Provide the [x, y] coordinate of the cell's center where the given text is located.  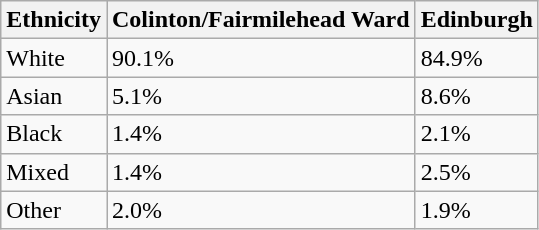
Black [54, 134]
Mixed [54, 172]
5.1% [260, 96]
Asian [54, 96]
84.9% [476, 58]
90.1% [260, 58]
Other [54, 210]
2.0% [260, 210]
Edinburgh [476, 20]
Colinton/Fairmilehead Ward [260, 20]
2.5% [476, 172]
Ethnicity [54, 20]
2.1% [476, 134]
White [54, 58]
1.9% [476, 210]
8.6% [476, 96]
